Search for the cell housing the specified text and yield its (x, y) center coordinate. 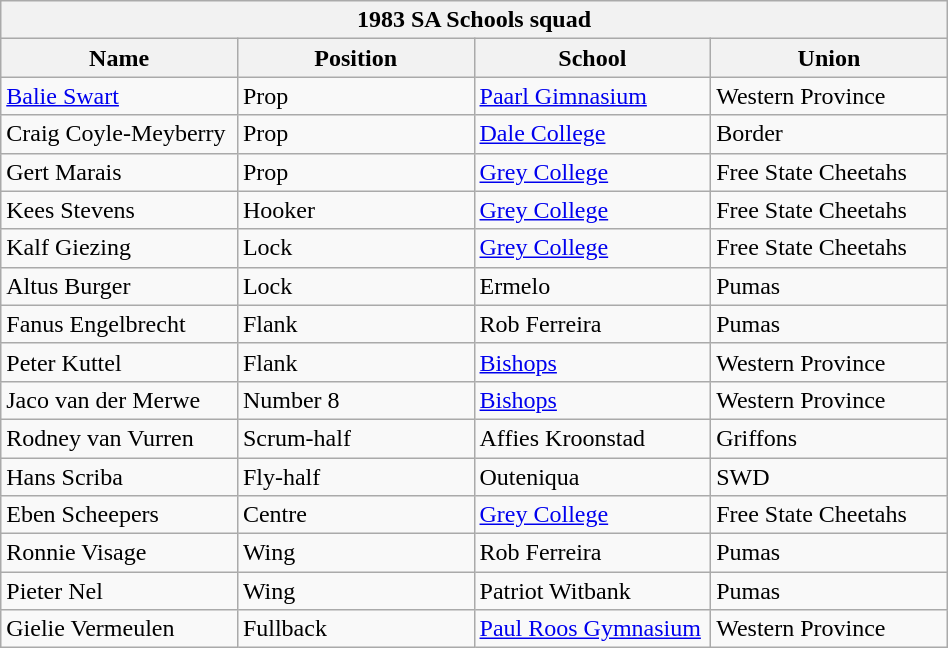
Name (120, 58)
Gert Marais (120, 172)
Affies Kroonstad (592, 438)
Border (830, 134)
Ronnie Visage (120, 553)
Number 8 (356, 400)
Fanus Engelbrecht (120, 324)
Altus Burger (120, 286)
Position (356, 58)
Outeniqua (592, 477)
Eben Scheepers (120, 515)
Union (830, 58)
Scrum-half (356, 438)
Craig Coyle-Meyberry (120, 134)
Patriot Witbank (592, 591)
Paarl Gimnasium (592, 96)
Paul Roos Gymnasium (592, 629)
School (592, 58)
Hans Scriba (120, 477)
Kalf Giezing (120, 248)
Dale College (592, 134)
Ermelo (592, 286)
Balie Swart (120, 96)
Kees Stevens (120, 210)
Gielie Vermeulen (120, 629)
Griffons (830, 438)
Fullback (356, 629)
Peter Kuttel (120, 362)
SWD (830, 477)
1983 SA Schools squad (474, 20)
Jaco van der Merwe (120, 400)
Centre (356, 515)
Fly-half (356, 477)
Hooker (356, 210)
Rodney van Vurren (120, 438)
Pieter Nel (120, 591)
